Extract the [X, Y] coordinate from the center of the cell holding the provided text.  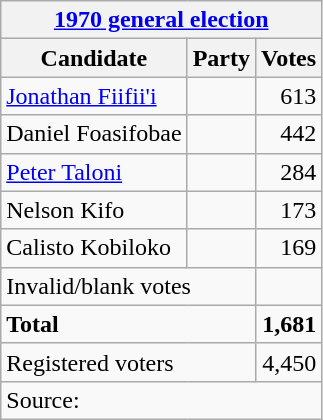
Jonathan Fiifii'i [94, 96]
1,681 [288, 324]
Votes [288, 58]
Registered voters [128, 362]
Source: [162, 400]
Nelson Kifo [94, 210]
Candidate [94, 58]
1970 general election [162, 20]
Invalid/blank votes [128, 286]
Total [128, 324]
Calisto Kobiloko [94, 248]
169 [288, 248]
613 [288, 96]
442 [288, 134]
Party [221, 58]
Peter Taloni [94, 172]
173 [288, 210]
284 [288, 172]
4,450 [288, 362]
Daniel Foasifobae [94, 134]
